Scan for the cell matching the given text and deliver its (X, Y) coordinate at center. 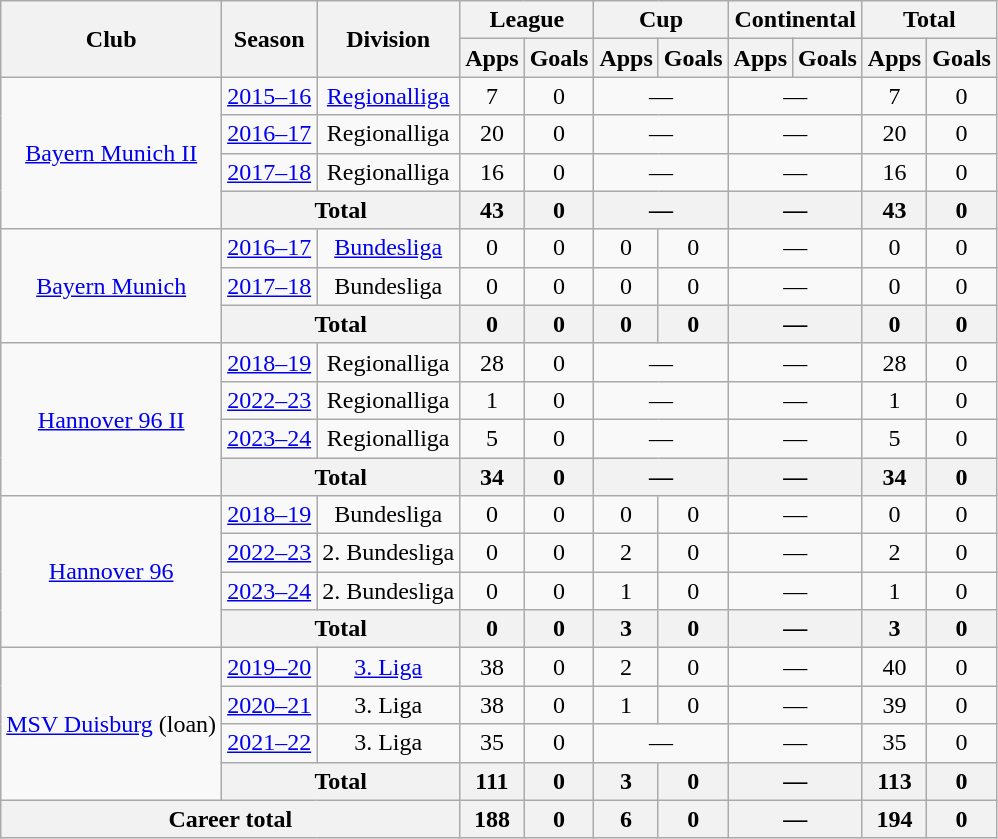
Bayern Munich II (112, 153)
194 (894, 819)
2021–22 (270, 743)
Club (112, 39)
Bayern Munich (112, 286)
Cup (661, 20)
MSV Duisburg (loan) (112, 724)
Hannover 96 II (112, 419)
Season (270, 39)
Hannover 96 (112, 572)
2020–21 (270, 705)
6 (626, 819)
2015–16 (270, 96)
2019–20 (270, 667)
111 (492, 781)
Continental (795, 20)
113 (894, 781)
Division (388, 39)
Career total (230, 819)
39 (894, 705)
League (527, 20)
188 (492, 819)
40 (894, 667)
